Determine the (X, Y) coordinate at the center of the cell enclosing the given text.  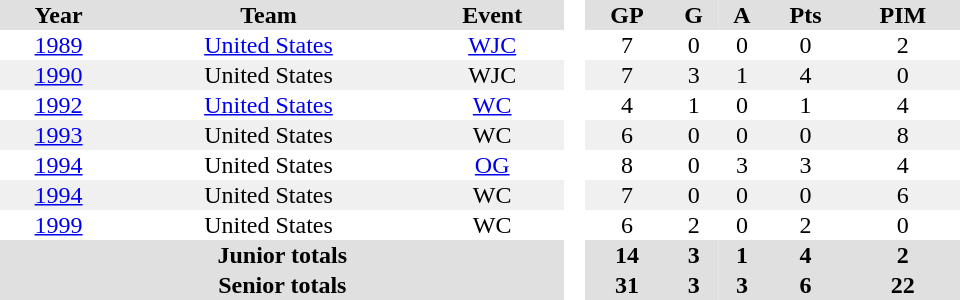
1993 (58, 135)
OG (492, 165)
1990 (58, 75)
Year (58, 15)
PIM (903, 15)
G (694, 15)
A (742, 15)
Senior totals (282, 285)
Junior totals (282, 255)
31 (626, 285)
1999 (58, 225)
Pts (805, 15)
GP (626, 15)
22 (903, 285)
1989 (58, 45)
Event (492, 15)
1992 (58, 105)
14 (626, 255)
Team (268, 15)
